Scan for the cell matching the given text and deliver its [X, Y] coordinate at center. 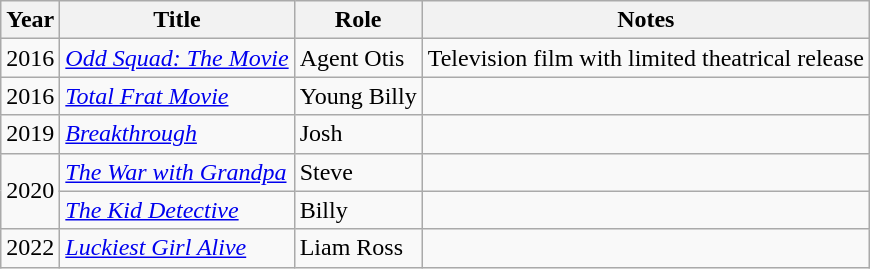
Luckiest Girl Alive [177, 248]
Year [30, 20]
2020 [30, 191]
Agent Otis [358, 58]
Steve [358, 172]
Role [358, 20]
Liam Ross [358, 248]
Billy [358, 210]
Odd Squad: The Movie [177, 58]
Television film with limited theatrical release [646, 58]
Josh [358, 134]
Young Billy [358, 96]
Total Frat Movie [177, 96]
2022 [30, 248]
Title [177, 20]
The Kid Detective [177, 210]
The War with Grandpa [177, 172]
Breakthrough [177, 134]
Notes [646, 20]
2019 [30, 134]
